Return the [x, y] coordinate for the center point of the cell that contains the specified text.  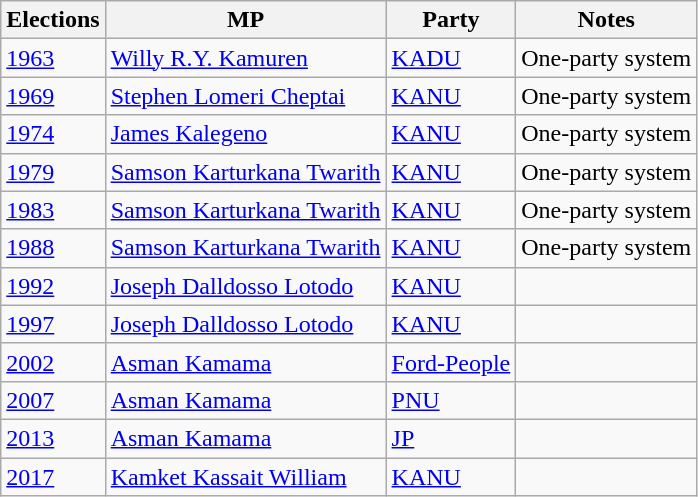
1988 [53, 248]
1997 [53, 324]
1983 [53, 210]
MP [246, 20]
Willy R.Y. Kamuren [246, 58]
KADU [451, 58]
1979 [53, 172]
Party [451, 20]
Kamket Kassait William [246, 477]
1969 [53, 96]
2013 [53, 438]
1992 [53, 286]
1974 [53, 134]
Elections [53, 20]
2007 [53, 400]
2017 [53, 477]
Ford-People [451, 362]
PNU [451, 400]
JP [451, 438]
Notes [606, 20]
Stephen Lomeri Cheptai [246, 96]
1963 [53, 58]
James Kalegeno [246, 134]
2002 [53, 362]
